Extract the (X, Y) coordinate from the center of the cell holding the provided text.  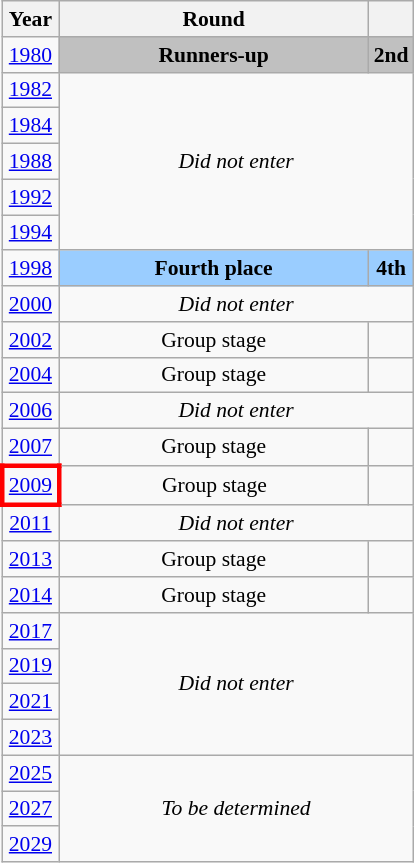
Year (30, 19)
1998 (30, 269)
2019 (30, 666)
1980 (30, 55)
1984 (30, 126)
2021 (30, 702)
To be determined (236, 808)
2002 (30, 340)
2006 (30, 411)
2nd (392, 55)
2013 (30, 560)
1994 (30, 233)
2023 (30, 738)
Round (214, 19)
2004 (30, 375)
Fourth place (214, 269)
Runners-up (214, 55)
2029 (30, 845)
4th (392, 269)
2014 (30, 595)
2025 (30, 773)
1992 (30, 197)
2017 (30, 631)
2009 (30, 486)
2007 (30, 448)
2000 (30, 304)
2027 (30, 809)
2011 (30, 522)
1982 (30, 90)
1988 (30, 162)
